Locate the cell with the specified text and output its (X, Y) center coordinate. 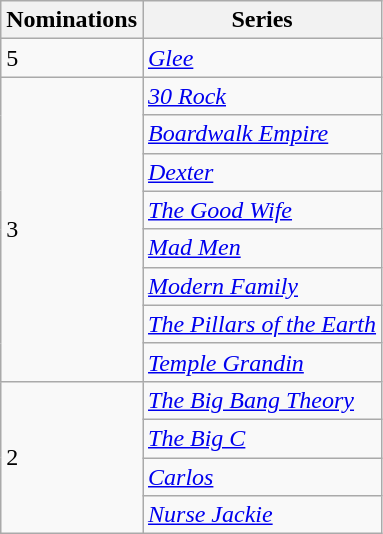
5 (72, 58)
2 (72, 457)
The Pillars of the Earth (262, 324)
Nominations (72, 20)
30 Rock (262, 96)
Dexter (262, 172)
The Big Bang Theory (262, 400)
The Big C (262, 438)
The Good Wife (262, 210)
3 (72, 229)
Glee (262, 58)
Nurse Jackie (262, 515)
Series (262, 20)
Mad Men (262, 248)
Boardwalk Empire (262, 134)
Temple Grandin (262, 362)
Modern Family (262, 286)
Carlos (262, 477)
